Search for the cell housing the specified text and yield its [x, y] center coordinate. 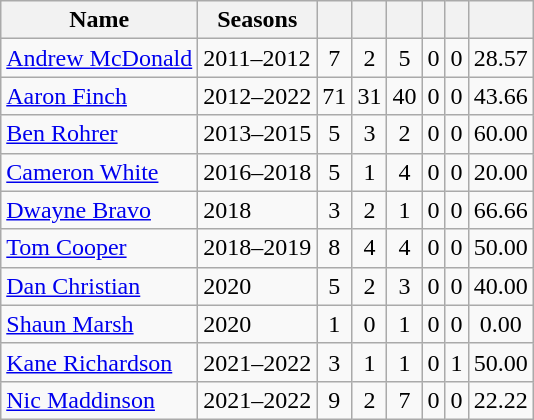
Shaun Marsh [100, 324]
Kane Richardson [100, 362]
2011–2012 [258, 58]
20.00 [500, 172]
66.66 [500, 210]
Andrew McDonald [100, 58]
2013–2015 [258, 134]
40.00 [500, 286]
Name [100, 20]
43.66 [500, 96]
40 [404, 96]
Dwayne Bravo [100, 210]
Aaron Finch [100, 96]
Tom Cooper [100, 248]
31 [370, 96]
2012–2022 [258, 96]
Nic Maddinson [100, 400]
28.57 [500, 58]
60.00 [500, 134]
22.22 [500, 400]
Cameron White [100, 172]
9 [334, 400]
0.00 [500, 324]
2018–2019 [258, 248]
2016–2018 [258, 172]
8 [334, 248]
71 [334, 96]
Dan Christian [100, 286]
Ben Rohrer [100, 134]
2018 [258, 210]
Seasons [258, 20]
